Scan for the cell matching the given text and deliver its [x, y] coordinate at center. 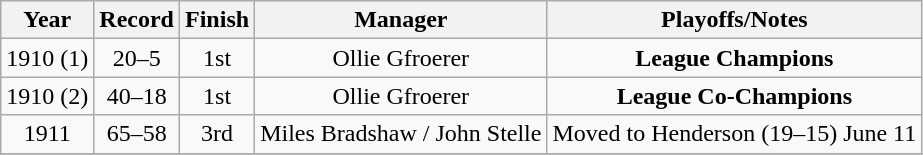
Finish [218, 20]
1910 (1) [48, 58]
Year [48, 20]
65–58 [137, 134]
League Co-Champions [734, 96]
3rd [218, 134]
Playoffs/Notes [734, 20]
Moved to Henderson (19–15) June 11 [734, 134]
1910 (2) [48, 96]
Record [137, 20]
20–5 [137, 58]
League Champions [734, 58]
Manager [401, 20]
40–18 [137, 96]
Miles Bradshaw / John Stelle [401, 134]
1911 [48, 134]
